Identify which cell holds the provided text, then report its [X, Y] central coordinate. 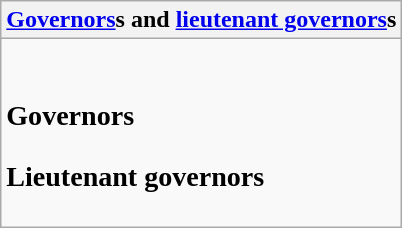
Governorss and lieutenant governorss [202, 20]
Governors Lieutenant governors [202, 133]
